Search for the cell housing the specified text and yield its (X, Y) center coordinate. 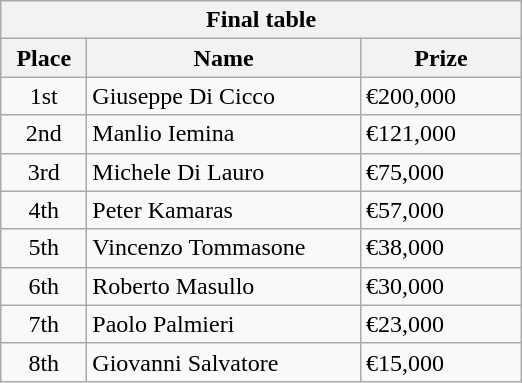
€75,000 (440, 172)
Peter Kamaras (224, 210)
Giovanni Salvatore (224, 362)
6th (44, 286)
€30,000 (440, 286)
Roberto Masullo (224, 286)
€15,000 (440, 362)
€57,000 (440, 210)
Final table (262, 20)
3rd (44, 172)
€121,000 (440, 134)
Vincenzo Tommasone (224, 248)
8th (44, 362)
Manlio Iemina (224, 134)
5th (44, 248)
Michele Di Lauro (224, 172)
€23,000 (440, 324)
Paolo Palmieri (224, 324)
€200,000 (440, 96)
4th (44, 210)
1st (44, 96)
7th (44, 324)
Place (44, 58)
Giuseppe Di Cicco (224, 96)
Name (224, 58)
Prize (440, 58)
€38,000 (440, 248)
2nd (44, 134)
